Provide the [x, y] coordinate of the cell's center where the given text is located.  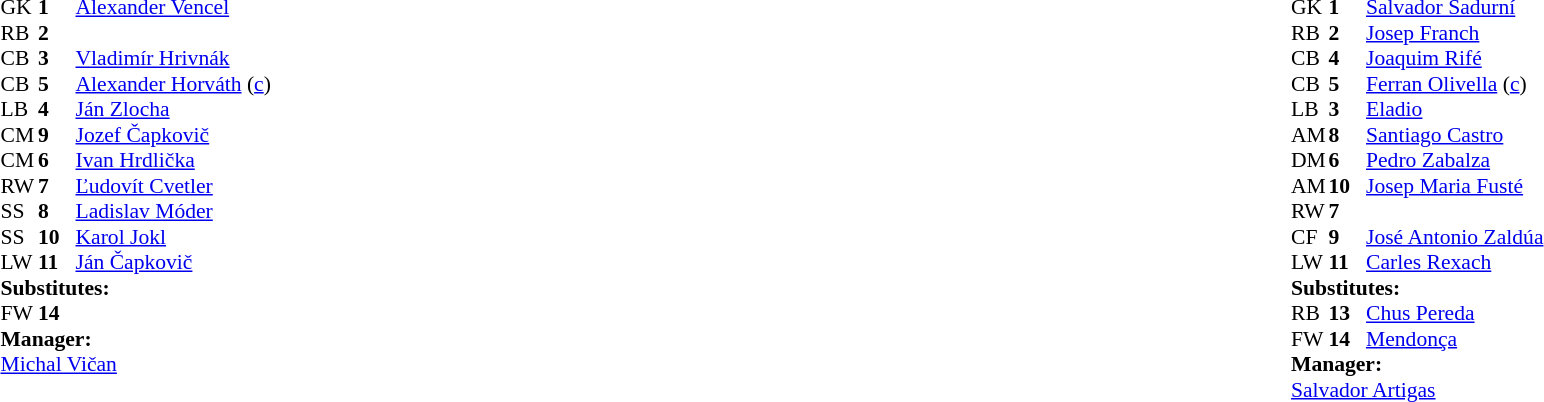
DM [1310, 161]
Carles Rexach [1454, 263]
Alexander Horváth (c) [174, 84]
Jozef Čapkovič [174, 135]
Eladio [1454, 109]
Josep Maria Fusté [1454, 186]
Josep Franch [1454, 33]
Mendonça [1454, 339]
Ján Zlocha [174, 109]
Ladislav Móder [174, 211]
Karol Jokl [174, 237]
Chus Pereda [1454, 313]
Vladimír Hrivnák [174, 59]
José Antonio Zaldúa [1454, 237]
Ivan Hrdlička [174, 161]
Michal Vičan [135, 365]
CF [1310, 237]
Ľudovít Cvetler [174, 186]
Ferran Olivella (c) [1454, 84]
13 [1348, 313]
Joaquim Rifé [1454, 59]
Ján Čapkovič [174, 263]
Santiago Castro [1454, 135]
Pedro Zabalza [1454, 161]
